Identify which cell holds the provided text, then report its (x, y) central coordinate. 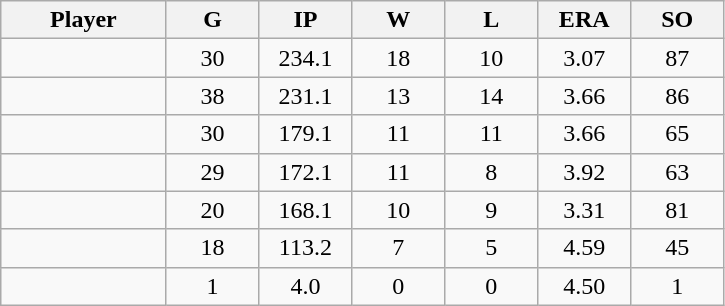
4.59 (584, 248)
14 (492, 96)
172.1 (306, 172)
L (492, 20)
Player (84, 20)
234.1 (306, 58)
8 (492, 172)
86 (678, 96)
3.07 (584, 58)
4.50 (584, 286)
3.92 (584, 172)
87 (678, 58)
SO (678, 20)
81 (678, 210)
231.1 (306, 96)
179.1 (306, 134)
65 (678, 134)
G (212, 20)
63 (678, 172)
ERA (584, 20)
4.0 (306, 286)
3.31 (584, 210)
W (398, 20)
45 (678, 248)
29 (212, 172)
IP (306, 20)
168.1 (306, 210)
20 (212, 210)
7 (398, 248)
13 (398, 96)
9 (492, 210)
113.2 (306, 248)
38 (212, 96)
5 (492, 248)
